Return [x, y] of the center of cell containing provided text 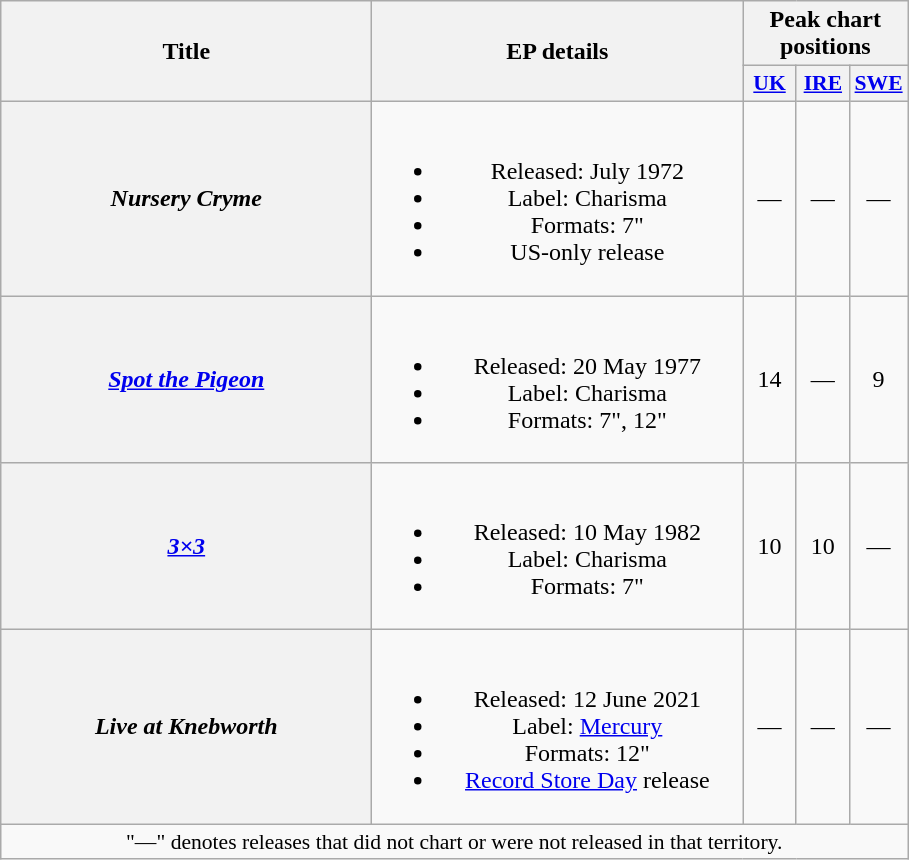
14 [770, 380]
Spot the Pigeon [186, 380]
Title [186, 52]
UK [770, 84]
"—" denotes releases that did not chart or were not released in that territory. [454, 842]
3×3 [186, 546]
Released: 12 June 2021Label: MercuryFormats: 12"Record Store Day release [558, 727]
Nursery Cryme [186, 198]
EP details [558, 52]
Live at Knebworth [186, 727]
Released: 20 May 1977Label: CharismaFormats: 7", 12" [558, 380]
Released: 10 May 1982Label: CharismaFormats: 7" [558, 546]
SWE [879, 84]
9 [879, 380]
Released: July 1972Label: CharismaFormats: 7"US-only release [558, 198]
Peak chart positions [826, 34]
IRE [822, 84]
